Find where the given text appears and provide that cell's center as (x, y) coordinate. 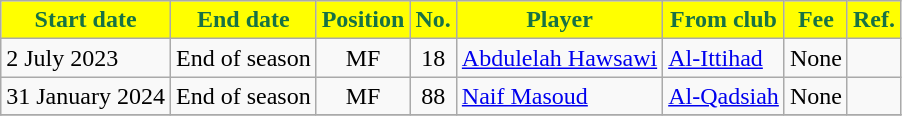
End date (243, 20)
18 (433, 58)
2 July 2023 (86, 58)
Player (559, 20)
No. (433, 20)
Naif Masoud (559, 96)
From club (724, 20)
88 (433, 96)
Al-Qadsiah (724, 96)
31 January 2024 (86, 96)
Abdulelah Hawsawi (559, 58)
Start date (86, 20)
Position (363, 20)
Al-Ittihad (724, 58)
Ref. (874, 20)
Fee (816, 20)
